Detect which cell encompasses the target text, then output its (x, y) center coordinate. 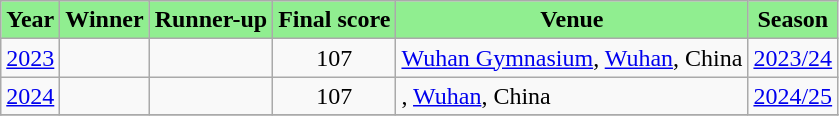
Year (30, 20)
Final score (334, 20)
Season (793, 20)
Winner (104, 20)
Runner-up (211, 20)
Wuhan Gymnasium, Wuhan, China (572, 58)
2024/25 (793, 96)
, Wuhan, China (572, 96)
2024 (30, 96)
Venue (572, 20)
2023 (30, 58)
2023/24 (793, 58)
